Detect which cell encompasses the target text, then output its (X, Y) center coordinate. 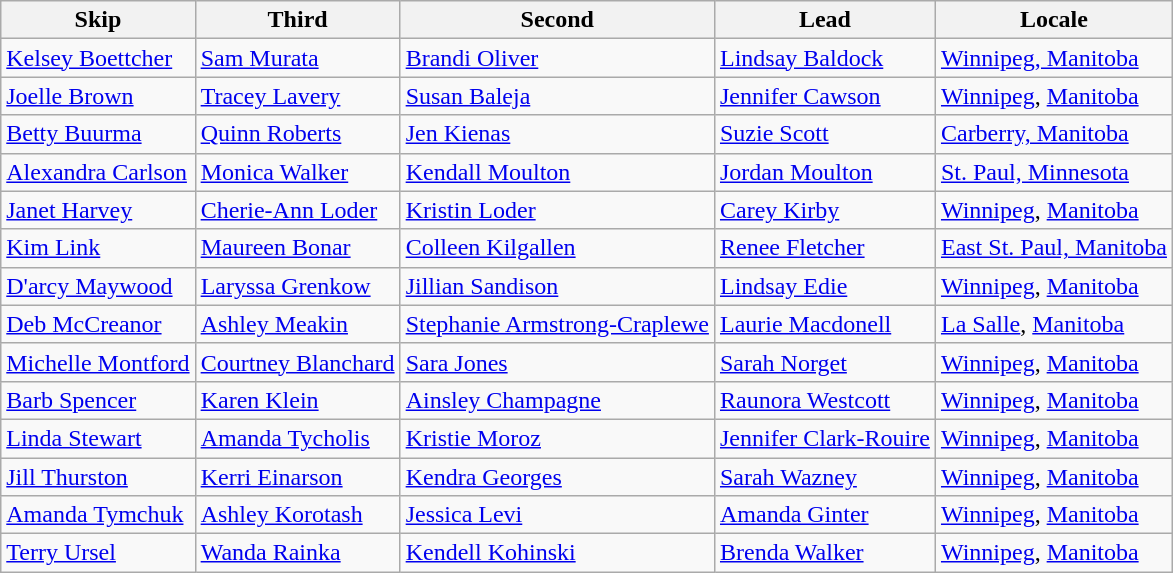
Amanda Ginter (824, 515)
Kendra Georges (557, 477)
East St. Paul, Manitoba (1054, 248)
Brenda Walker (824, 553)
Stephanie Armstrong-Craplewe (557, 324)
Kerri Einarson (298, 477)
St. Paul, Minnesota (1054, 172)
Lindsay Edie (824, 286)
Kim Link (98, 248)
Kristie Moroz (557, 438)
Third (298, 20)
Kendall Moulton (557, 172)
Michelle Montford (98, 362)
Kendell Kohinski (557, 553)
Ashley Meakin (298, 324)
Courtney Blanchard (298, 362)
Laurie Macdonell (824, 324)
Jennifer Cawson (824, 96)
Wanda Rainka (298, 553)
D'arcy Maywood (98, 286)
Laryssa Grenkow (298, 286)
Karen Klein (298, 400)
Betty Buurma (98, 134)
Carey Kirby (824, 210)
Second (557, 20)
Maureen Bonar (298, 248)
Brandi Oliver (557, 58)
Amanda Tymchuk (98, 515)
Jen Kienas (557, 134)
La Salle, Manitoba (1054, 324)
Sara Jones (557, 362)
Janet Harvey (98, 210)
Suzie Scott (824, 134)
Ainsley Champagne (557, 400)
Barb Spencer (98, 400)
Kelsey Boettcher (98, 58)
Jillian Sandison (557, 286)
Deb McCreanor (98, 324)
Jill Thurston (98, 477)
Terry Ursel (98, 553)
Skip (98, 20)
Renee Fletcher (824, 248)
Lead (824, 20)
Sam Murata (298, 58)
Tracey Lavery (298, 96)
Locale (1054, 20)
Sarah Norget (824, 362)
Joelle Brown (98, 96)
Carberry, Manitoba (1054, 134)
Susan Baleja (557, 96)
Quinn Roberts (298, 134)
Lindsay Baldock (824, 58)
Jordan Moulton (824, 172)
Alexandra Carlson (98, 172)
Cherie-Ann Loder (298, 210)
Sarah Wazney (824, 477)
Linda Stewart (98, 438)
Kristin Loder (557, 210)
Jennifer Clark-Rouire (824, 438)
Raunora Westcott (824, 400)
Monica Walker (298, 172)
Amanda Tycholis (298, 438)
Ashley Korotash (298, 515)
Colleen Kilgallen (557, 248)
Jessica Levi (557, 515)
